Scan for the cell matching the given text and deliver its (x, y) coordinate at center. 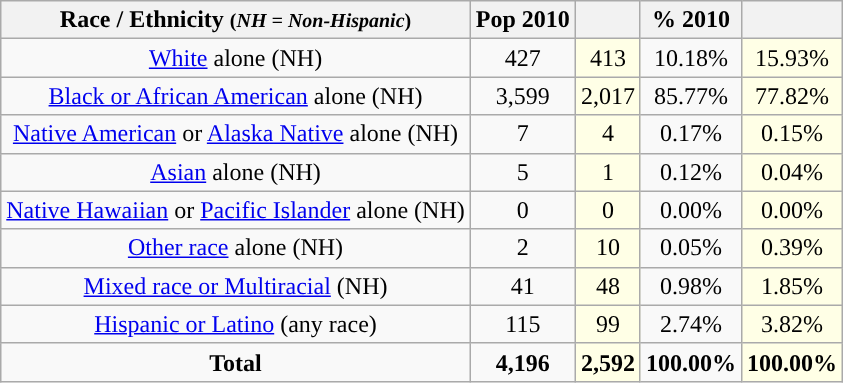
85.77% (690, 96)
413 (608, 58)
White alone (NH) (236, 58)
Race / Ethnicity (NH = Non-Hispanic) (236, 20)
10.18% (690, 58)
Total (236, 362)
5 (522, 172)
2 (522, 248)
Asian alone (NH) (236, 172)
0.05% (690, 248)
99 (608, 324)
1 (608, 172)
0.39% (792, 248)
10 (608, 248)
Other race alone (NH) (236, 248)
Hispanic or Latino (any race) (236, 324)
41 (522, 286)
77.82% (792, 96)
4,196 (522, 362)
Black or African American alone (NH) (236, 96)
2.74% (690, 324)
0.15% (792, 134)
Native Hawaiian or Pacific Islander alone (NH) (236, 210)
0.98% (690, 286)
427 (522, 58)
4 (608, 134)
0.04% (792, 172)
1.85% (792, 286)
3,599 (522, 96)
Native American or Alaska Native alone (NH) (236, 134)
0.12% (690, 172)
Pop 2010 (522, 20)
15.93% (792, 58)
2,592 (608, 362)
Mixed race or Multiracial (NH) (236, 286)
0.17% (690, 134)
48 (608, 286)
115 (522, 324)
% 2010 (690, 20)
7 (522, 134)
2,017 (608, 96)
3.82% (792, 324)
